Search for the cell housing the specified text and yield its (x, y) center coordinate. 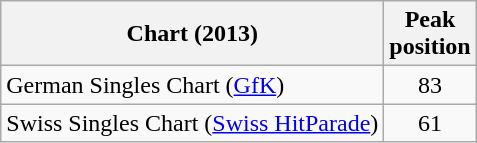
German Singles Chart (GfK) (192, 85)
83 (430, 85)
61 (430, 123)
Swiss Singles Chart (Swiss HitParade) (192, 123)
Peakposition (430, 34)
Chart (2013) (192, 34)
